Return (X, Y) of the center of cell containing provided text 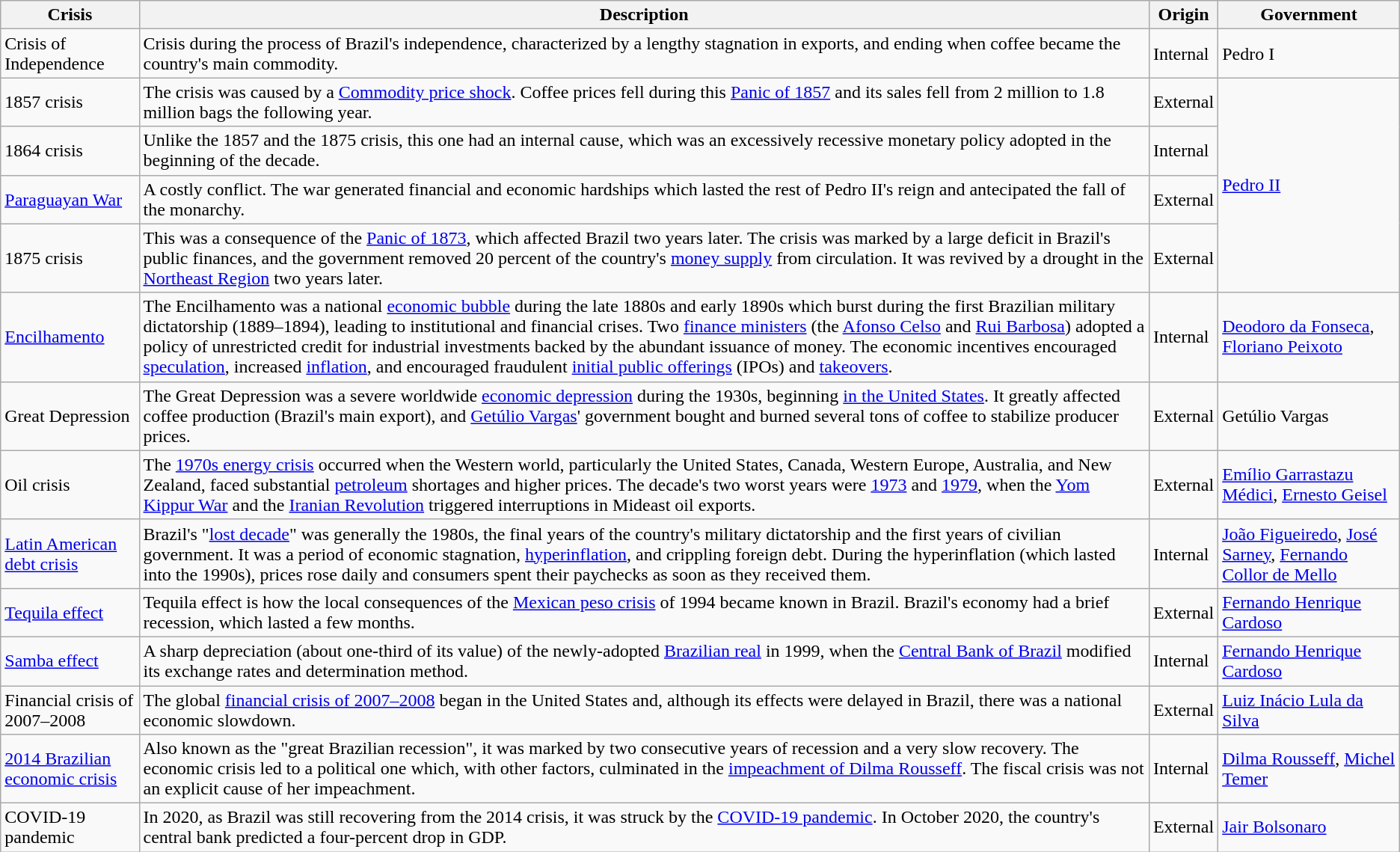
Crisis (70, 15)
Emílio Garrastazu Médici, Ernesto Geisel (1309, 485)
Latin American debt crisis (70, 554)
Samba effect (70, 661)
Pedro I (1309, 54)
Origin (1183, 15)
Paraguayan War (70, 199)
Pedro II (1309, 186)
Tequila effect (70, 612)
1864 crisis (70, 151)
Description (644, 15)
2014 Brazilian economic crisis (70, 769)
Financial crisis of 2007–2008 (70, 709)
Great Depression (70, 416)
Oil crisis (70, 485)
Dilma Rousseff, Michel Temer (1309, 769)
Government (1309, 15)
COVID-19 pandemic (70, 827)
1857 crisis (70, 102)
Crisis of Independence (70, 54)
Luiz Inácio Lula da Silva (1309, 709)
Encilhamento (70, 337)
1875 crisis (70, 258)
Jair Bolsonaro (1309, 827)
Getúlio Vargas (1309, 416)
Deodoro da Fonseca, Floriano Peixoto (1309, 337)
João Figueiredo, José Sarney, Fernando Collor de Mello (1309, 554)
